Return the (X, Y) coordinate for the center point of the cell that contains the specified text.  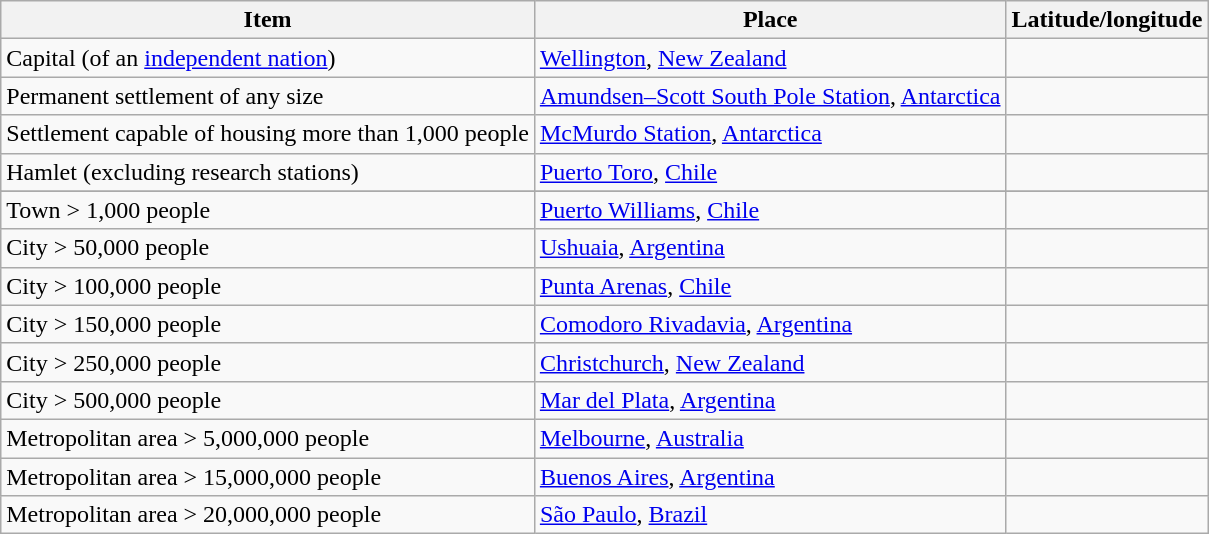
City > 250,000 people (268, 362)
Metropolitan area > 5,000,000 people (268, 438)
Christchurch, New Zealand (770, 362)
Comodoro Rivadavia, Argentina (770, 324)
Settlement capable of housing more than 1,000 people (268, 134)
Punta Arenas, Chile (770, 286)
Puerto Toro, Chile (770, 172)
City > 150,000 people (268, 324)
Permanent settlement of any size (268, 96)
Place (770, 20)
Latitude/longitude (1107, 20)
City > 50,000 people (268, 248)
Metropolitan area > 20,000,000 people (268, 515)
Wellington, New Zealand (770, 58)
Amundsen–Scott South Pole Station, Antarctica (770, 96)
Mar del Plata, Argentina (770, 400)
Puerto Williams, Chile (770, 210)
Ushuaia, Argentina (770, 248)
City > 100,000 people (268, 286)
Capital (of an independent nation) (268, 58)
McMurdo Station, Antarctica (770, 134)
Melbourne, Australia (770, 438)
Town > 1,000 people (268, 210)
Hamlet (excluding research stations) (268, 172)
Item (268, 20)
City > 500,000 people (268, 400)
Buenos Aires, Argentina (770, 477)
Metropolitan area > 15,000,000 people (268, 477)
São Paulo, Brazil (770, 515)
